For the text-containing cell, return its midpoint in [x, y] coordinate format. 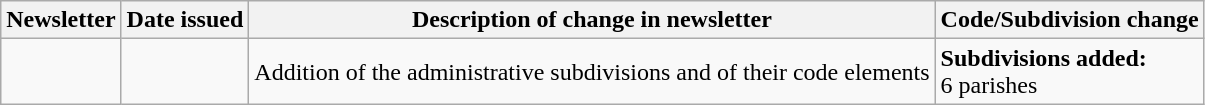
Description of change in newsletter [592, 20]
Newsletter [61, 20]
Code/Subdivision change [1070, 20]
Subdivisions added: 6 parishes [1070, 72]
Addition of the administrative subdivisions and of their code elements [592, 72]
Date issued [185, 20]
